Determine the (X, Y) coordinate at the center of the cell enclosing the given text.  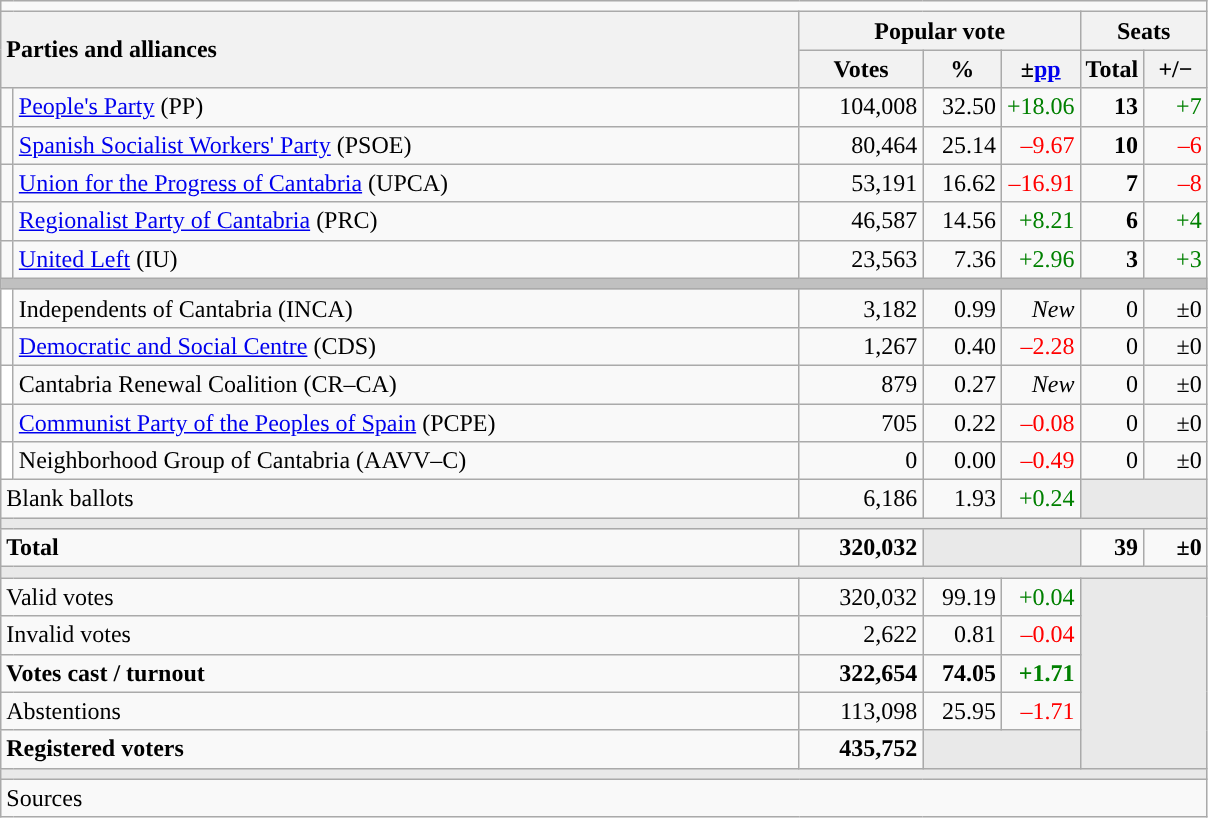
Votes (861, 69)
46,587 (861, 221)
Union for the Progress of Cantabria (UPCA) (406, 183)
Independents of Cantabria (INCA) (406, 308)
0.22 (962, 423)
People's Party (PP) (406, 107)
Registered voters (400, 749)
104,008 (861, 107)
–9.67 (1040, 145)
+2.96 (1040, 259)
113,098 (861, 711)
Sources (604, 798)
74.05 (962, 673)
+18.06 (1040, 107)
13 (1112, 107)
6 (1112, 221)
% (962, 69)
16.62 (962, 183)
Votes cast / turnout (400, 673)
±pp (1040, 69)
Regionalist Party of Cantabria (PRC) (406, 221)
+4 (1176, 221)
Abstentions (400, 711)
+0.04 (1040, 597)
–0.04 (1040, 635)
25.95 (962, 711)
3 (1112, 259)
7.36 (962, 259)
7 (1112, 183)
0.40 (962, 346)
–16.91 (1040, 183)
10 (1112, 145)
–6 (1176, 145)
14.56 (962, 221)
25.14 (962, 145)
32.50 (962, 107)
Invalid votes (400, 635)
6,186 (861, 499)
Cantabria Renewal Coalition (CR–CA) (406, 384)
23,563 (861, 259)
–1.71 (1040, 711)
Communist Party of the Peoples of Spain (PCPE) (406, 423)
Seats (1144, 31)
2,622 (861, 635)
+/− (1176, 69)
–0.49 (1040, 461)
+7 (1176, 107)
879 (861, 384)
United Left (IU) (406, 259)
–2.28 (1040, 346)
–0.08 (1040, 423)
Democratic and Social Centre (CDS) (406, 346)
Parties and alliances (400, 50)
+0.24 (1040, 499)
0.99 (962, 308)
322,654 (861, 673)
0.27 (962, 384)
Neighborhood Group of Cantabria (AAVV–C) (406, 461)
435,752 (861, 749)
53,191 (861, 183)
Blank ballots (400, 499)
705 (861, 423)
80,464 (861, 145)
Popular vote (940, 31)
3,182 (861, 308)
Spanish Socialist Workers' Party (PSOE) (406, 145)
–8 (1176, 183)
1,267 (861, 346)
+8.21 (1040, 221)
+1.71 (1040, 673)
1.93 (962, 499)
+3 (1176, 259)
39 (1112, 548)
Valid votes (400, 597)
0.81 (962, 635)
99.19 (962, 597)
0.00 (962, 461)
